Return (X, Y) of the center of cell containing provided text 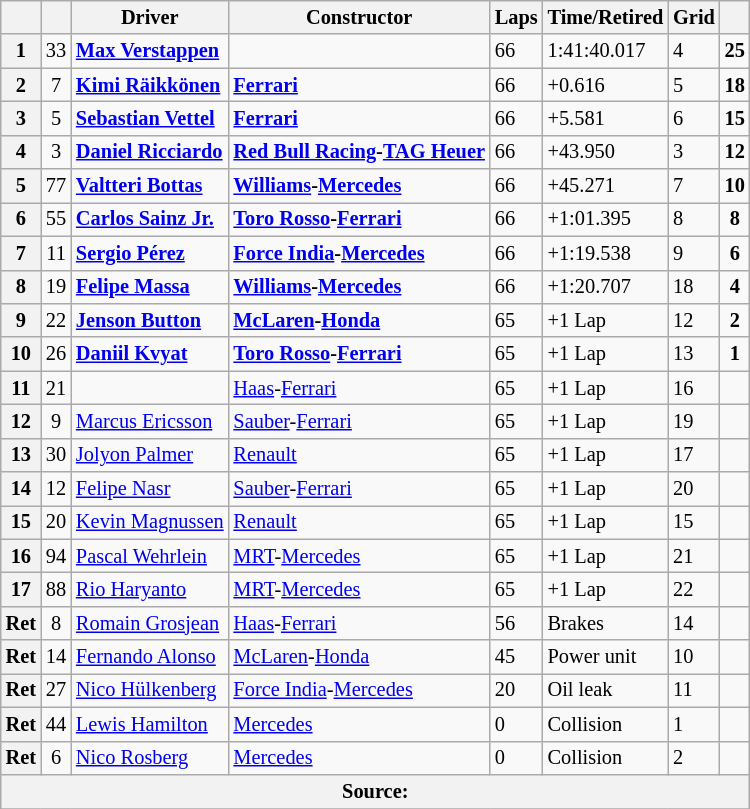
Nico Hülkenberg (150, 690)
Carlos Sainz Jr. (150, 219)
27 (56, 690)
Red Bull Racing-TAG Heuer (360, 152)
Pascal Wehrlein (150, 556)
Kevin Magnussen (150, 522)
Oil leak (606, 690)
Fernando Alonso (150, 657)
+5.581 (606, 118)
1:41:40.017 (606, 51)
+0.616 (606, 85)
Lewis Hamilton (150, 724)
Marcus Ericsson (150, 421)
Constructor (360, 17)
Brakes (606, 623)
+1:20.707 (606, 287)
Felipe Nasr (150, 489)
Grid (694, 17)
Time/Retired (606, 17)
Daniel Ricciardo (150, 152)
Romain Grosjean (150, 623)
44 (56, 724)
94 (56, 556)
+1:19.538 (606, 253)
Jenson Button (150, 320)
Source: (376, 791)
55 (56, 219)
Kimi Räikkönen (150, 85)
45 (516, 657)
Sebastian Vettel (150, 118)
Rio Haryanto (150, 589)
77 (56, 186)
88 (56, 589)
Max Verstappen (150, 51)
Daniil Kvyat (150, 354)
Laps (516, 17)
56 (516, 623)
+45.271 (606, 186)
Nico Rosberg (150, 758)
Sergio Pérez (150, 253)
+1:01.395 (606, 219)
26 (56, 354)
Jolyon Palmer (150, 455)
25 (735, 51)
30 (56, 455)
Valtteri Bottas (150, 186)
+43.950 (606, 152)
Felipe Massa (150, 287)
33 (56, 51)
Power unit (606, 657)
Driver (150, 17)
